Identify which cell holds the provided text, then report its (X, Y) central coordinate. 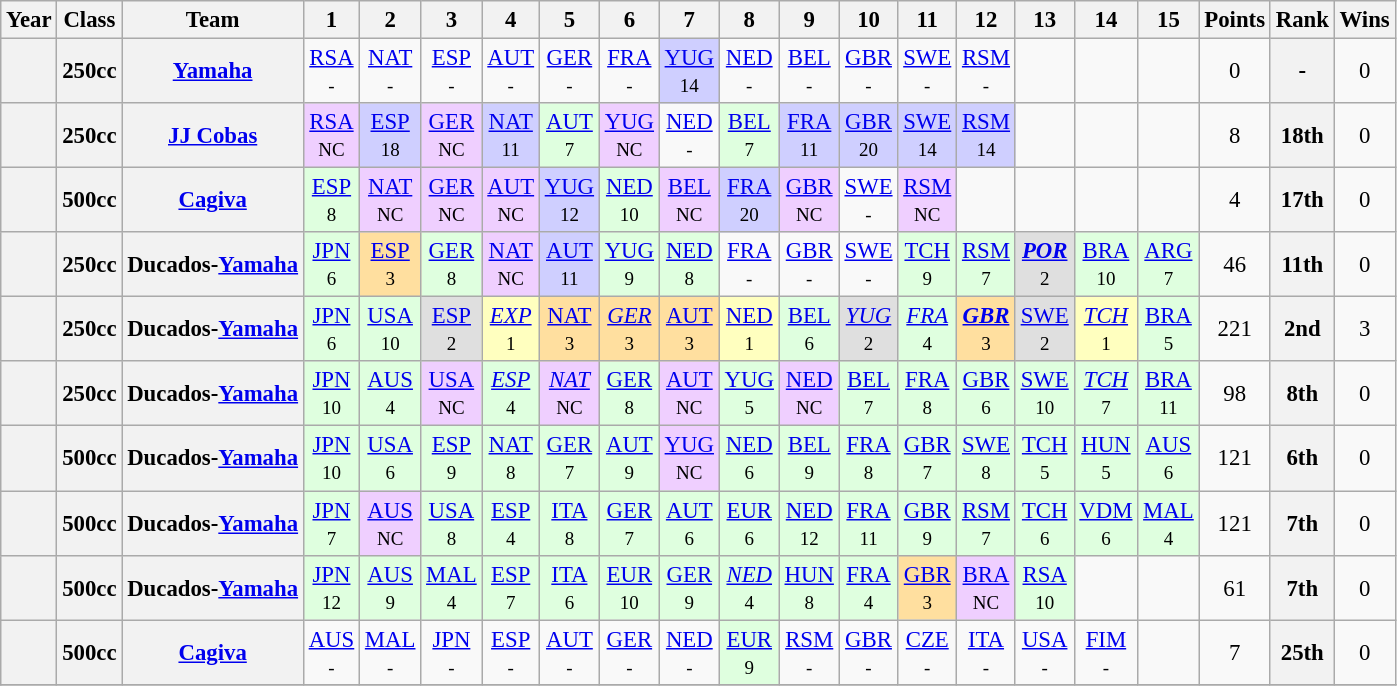
USA- (1044, 652)
AUT7 (569, 136)
NED10 (629, 200)
1 (331, 20)
ESP18 (390, 136)
HUN8 (809, 588)
AUSNC (390, 524)
TCH5 (1044, 458)
FIM- (1106, 652)
GER3 (629, 330)
- (1302, 72)
MAL- (390, 652)
GBR6 (986, 394)
NAT3 (569, 330)
EUR10 (629, 588)
YUG5 (749, 394)
AUT3 (689, 330)
TCH9 (928, 264)
6 (629, 20)
Class (90, 20)
12 (986, 20)
13 (1044, 20)
JPN12 (331, 588)
USANC (452, 394)
BEL9 (809, 458)
GBR20 (868, 136)
ITA- (986, 652)
TCH7 (1106, 394)
YUG2 (868, 330)
BEL- (809, 72)
NED8 (689, 264)
EUR6 (749, 524)
ARG7 (1168, 264)
BRA5 (1168, 330)
ESP2 (452, 330)
221 (1234, 330)
SWE8 (986, 458)
ESP3 (390, 264)
Year (29, 20)
Points (1234, 20)
TCH1 (1106, 330)
RSMNC (928, 200)
ITA8 (569, 524)
AUS9 (390, 588)
Yamaha (213, 72)
USA8 (452, 524)
25th (1302, 652)
YUG12 (569, 200)
BRANC (986, 588)
ESP8 (331, 200)
AUS6 (1168, 458)
JPN- (452, 652)
NED1 (749, 330)
NAT11 (510, 136)
NAT8 (510, 458)
Wins (1364, 20)
EUR9 (749, 652)
ESP7 (510, 588)
61 (1234, 588)
10 (868, 20)
NED12 (809, 524)
14 (1106, 20)
YUG9 (629, 264)
98 (1234, 394)
BELNC (689, 200)
NED4 (749, 588)
NED6 (749, 458)
BRA10 (1106, 264)
GBR7 (928, 458)
CZE- (928, 652)
AUT9 (629, 458)
NAT- (390, 72)
NEDNC (809, 394)
GBR9 (928, 524)
RSA10 (1044, 588)
FRA20 (749, 200)
Team (213, 20)
17th (1302, 200)
RSM14 (986, 136)
GER9 (689, 588)
2nd (1302, 330)
JJ Cobas (213, 136)
AUS- (331, 652)
YUG14 (689, 72)
8th (1302, 394)
GBRNC (809, 200)
BRA11 (1168, 394)
15 (1168, 20)
46 (1234, 264)
USA6 (390, 458)
BEL6 (809, 330)
11 (928, 20)
HUN5 (1106, 458)
POR2 (1044, 264)
AUT6 (689, 524)
AUS4 (390, 394)
RSANC (331, 136)
EXP1 (510, 330)
9 (809, 20)
SWE14 (928, 136)
6th (1302, 458)
AUT11 (569, 264)
Rank (1302, 20)
SWE2 (1044, 330)
USA10 (390, 330)
18th (1302, 136)
SWE10 (1044, 394)
11th (1302, 264)
5 (569, 20)
JPN7 (331, 524)
TCH6 (1044, 524)
VDM6 (1106, 524)
ESP9 (452, 458)
ITA6 (569, 588)
2 (390, 20)
RSA- (331, 72)
